Detect which cell encompasses the target text, then output its (x, y) center coordinate. 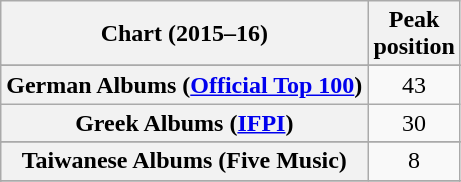
Taiwanese Albums (Five Music) (184, 161)
30 (414, 123)
Peakposition (414, 34)
Greek Albums (IFPI) (184, 123)
43 (414, 85)
German Albums (Official Top 100) (184, 85)
8 (414, 161)
Chart (2015–16) (184, 34)
